Locate the cell with the specified text and output its [X, Y] center coordinate. 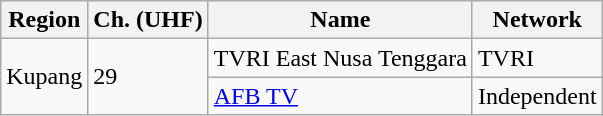
Region [44, 20]
Kupang [44, 77]
Network [537, 20]
Independent [537, 96]
TVRI East Nusa Tenggara [340, 58]
Ch. (UHF) [148, 20]
Name [340, 20]
TVRI [537, 58]
29 [148, 77]
AFB TV [340, 96]
